Provide the [X, Y] coordinate of the cell's center where the given text is located.  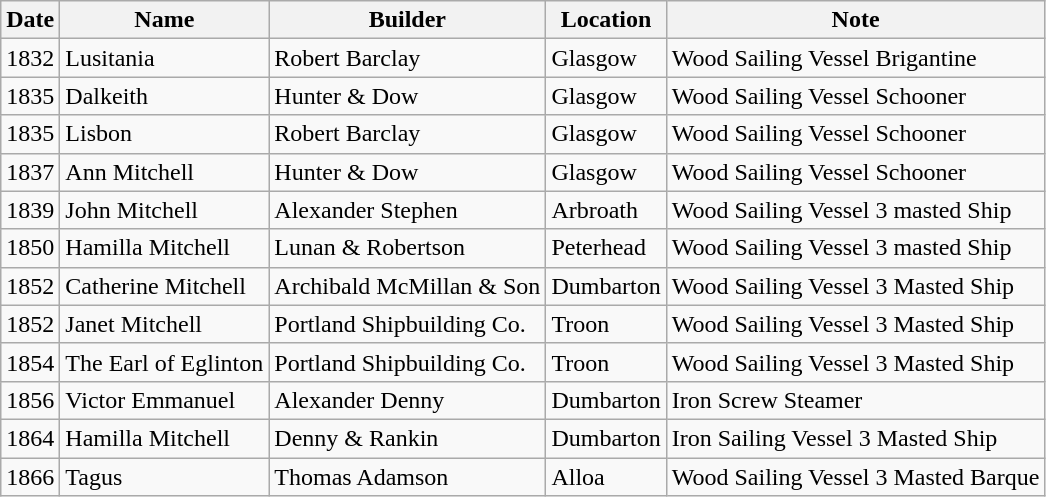
The Earl of Eglinton [164, 362]
Name [164, 20]
Location [606, 20]
Builder [408, 20]
Tagus [164, 477]
1850 [30, 248]
Alexander Denny [408, 400]
Iron Screw Steamer [856, 400]
1854 [30, 362]
Date [30, 20]
Iron Sailing Vessel 3 Masted Ship [856, 438]
1856 [30, 400]
Janet Mitchell [164, 324]
Peterhead [606, 248]
Alexander Stephen [408, 210]
Wood Sailing Vessel 3 Masted Barque [856, 477]
Lusitania [164, 58]
Wood Sailing Vessel Brigantine [856, 58]
1832 [30, 58]
John Mitchell [164, 210]
1837 [30, 172]
Ann Mitchell [164, 172]
Alloa [606, 477]
Victor Emmanuel [164, 400]
1866 [30, 477]
1864 [30, 438]
Dalkeith [164, 96]
Lunan & Robertson [408, 248]
Lisbon [164, 134]
Thomas Adamson [408, 477]
Archibald McMillan & Son [408, 286]
Note [856, 20]
Denny & Rankin [408, 438]
Arbroath [606, 210]
Catherine Mitchell [164, 286]
1839 [30, 210]
